Identify which cell holds the provided text, then report its (X, Y) central coordinate. 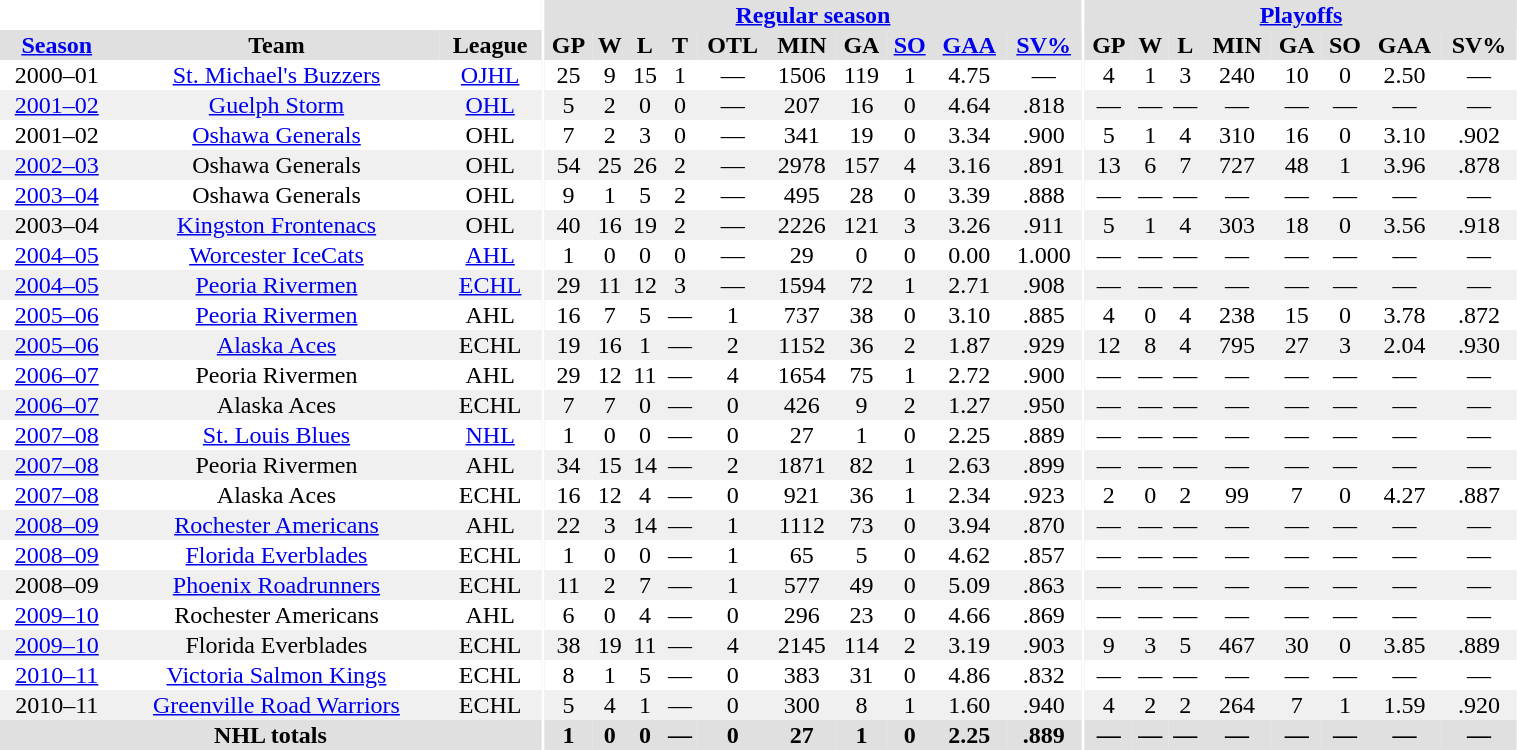
310 (1237, 135)
341 (802, 135)
Phoenix Roadrunners (276, 585)
.950 (1044, 405)
Team (276, 45)
1871 (802, 465)
72 (862, 285)
St. Michael's Buzzers (276, 75)
2002–03 (56, 165)
NHL totals (270, 735)
383 (802, 675)
737 (802, 315)
2.63 (970, 465)
Season (56, 45)
30 (1296, 645)
.929 (1044, 345)
10 (1296, 75)
.911 (1044, 225)
22 (568, 525)
.918 (1479, 225)
18 (1296, 225)
2.72 (970, 375)
2978 (802, 165)
Greenville Road Warriors (276, 705)
26 (644, 165)
1506 (802, 75)
Victoria Salmon Kings (276, 675)
727 (1237, 165)
240 (1237, 75)
.872 (1479, 315)
577 (802, 585)
.899 (1044, 465)
Regular season (814, 15)
3.26 (970, 225)
1594 (802, 285)
2.04 (1405, 345)
121 (862, 225)
1.000 (1044, 255)
4.75 (970, 75)
Kingston Frontenacs (276, 225)
.885 (1044, 315)
2.50 (1405, 75)
.940 (1044, 705)
.923 (1044, 495)
Worcester IceCats (276, 255)
82 (862, 465)
1.87 (970, 345)
3.16 (970, 165)
49 (862, 585)
1654 (802, 375)
119 (862, 75)
1.59 (1405, 705)
NHL (490, 435)
T (680, 45)
.908 (1044, 285)
OTL (733, 45)
23 (862, 615)
296 (802, 615)
3.78 (1405, 315)
3.96 (1405, 165)
40 (568, 225)
4.27 (1405, 495)
OJHL (490, 75)
303 (1237, 225)
.887 (1479, 495)
114 (862, 645)
238 (1237, 315)
.920 (1479, 705)
.891 (1044, 165)
Guelph Storm (276, 105)
4.62 (970, 555)
2226 (802, 225)
Playoffs (1301, 15)
2.34 (970, 495)
.857 (1044, 555)
3.85 (1405, 645)
3.34 (970, 135)
.818 (1044, 105)
.863 (1044, 585)
73 (862, 525)
921 (802, 495)
157 (862, 165)
.888 (1044, 195)
.878 (1479, 165)
2145 (802, 645)
207 (802, 105)
2.71 (970, 285)
28 (862, 195)
.870 (1044, 525)
75 (862, 375)
.930 (1479, 345)
34 (568, 465)
3.39 (970, 195)
300 (802, 705)
.832 (1044, 675)
1152 (802, 345)
.902 (1479, 135)
3.19 (970, 645)
5.09 (970, 585)
1.60 (970, 705)
4.86 (970, 675)
13 (1108, 165)
1112 (802, 525)
31 (862, 675)
65 (802, 555)
2000–01 (56, 75)
54 (568, 165)
.869 (1044, 615)
48 (1296, 165)
1.27 (970, 405)
St. Louis Blues (276, 435)
League (490, 45)
426 (802, 405)
4.64 (970, 105)
495 (802, 195)
0.00 (970, 255)
99 (1237, 495)
4.66 (970, 615)
3.94 (970, 525)
264 (1237, 705)
467 (1237, 645)
.903 (1044, 645)
3.56 (1405, 225)
795 (1237, 345)
